Scan for the cell matching the given text and deliver its [x, y] coordinate at center. 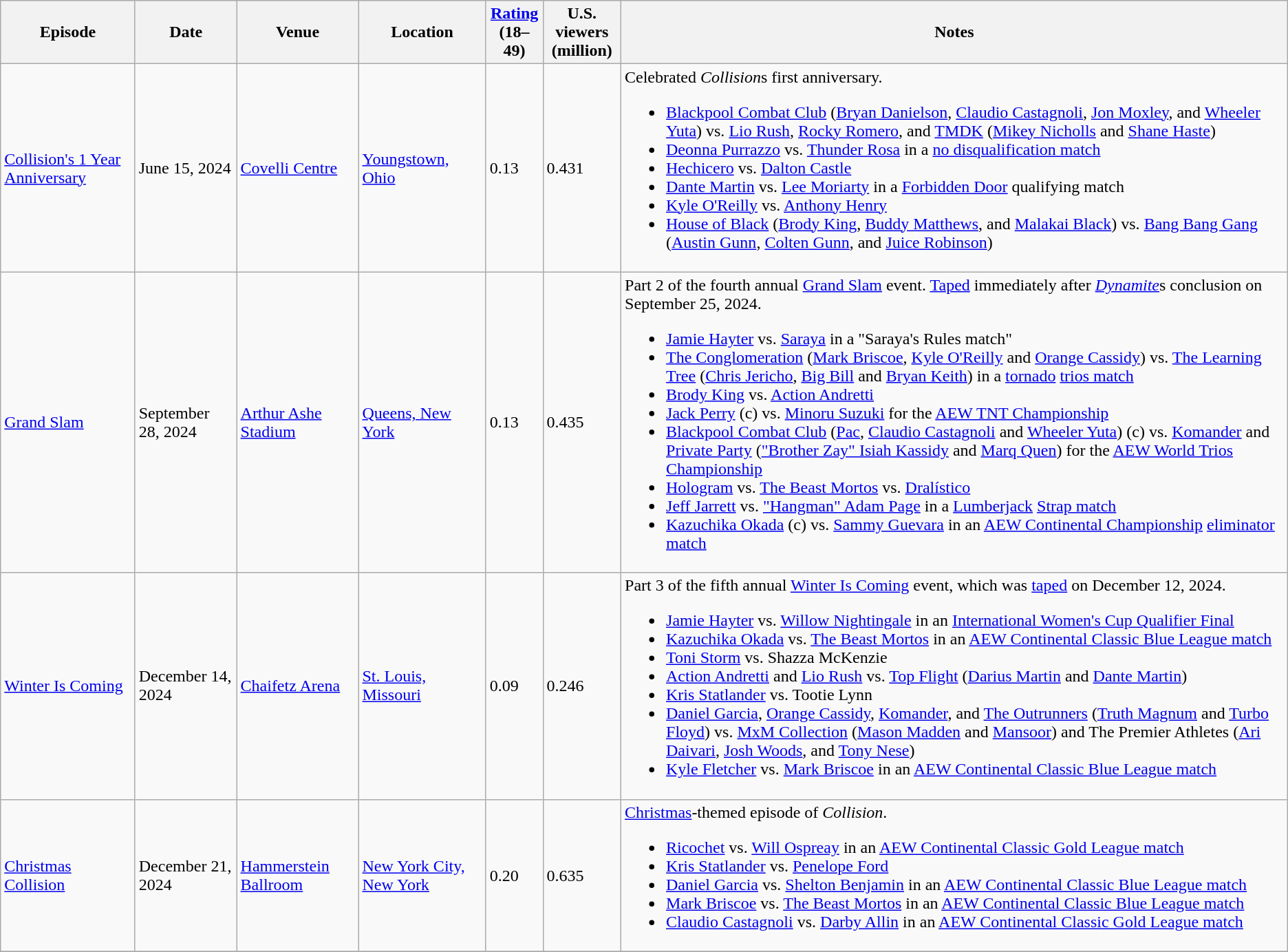
Rating(18–49) [515, 32]
Queens, New York [422, 423]
Venue [297, 32]
Winter Is Coming [67, 686]
Notes [955, 32]
New York City, New York [422, 876]
Collision's 1 Year Anniversary [67, 168]
Location [422, 32]
June 15, 2024 [186, 168]
0.20 [515, 876]
0.635 [582, 876]
Grand Slam [67, 423]
Christmas Collision [67, 876]
December 21, 2024 [186, 876]
Date [186, 32]
Hammerstein Ballroom [297, 876]
U.S. viewers(million) [582, 32]
Arthur Ashe Stadium [297, 423]
Covelli Centre [297, 168]
0.09 [515, 686]
Chaifetz Arena [297, 686]
0.431 [582, 168]
September 28, 2024 [186, 423]
0.435 [582, 423]
St. Louis, Missouri [422, 686]
December 14, 2024 [186, 686]
Episode [67, 32]
0.246 [582, 686]
Youngstown, Ohio [422, 168]
